Capture the cell that displays the provided text and extract its (X, Y) central coordinate. 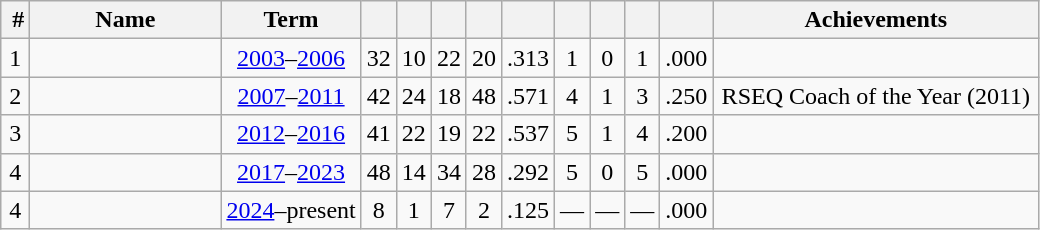
.313 (528, 58)
28 (484, 172)
RSEQ Coach of the Year (2011) (876, 96)
10 (414, 58)
.292 (528, 172)
20 (484, 58)
2003–2006 (291, 58)
.125 (528, 210)
34 (448, 172)
2017–2023 (291, 172)
18 (448, 96)
7 (448, 210)
.537 (528, 134)
41 (378, 134)
.250 (686, 96)
Term (291, 20)
Name (126, 20)
2024–present (291, 210)
.200 (686, 134)
14 (414, 172)
19 (448, 134)
2007–2011 (291, 96)
# (16, 20)
8 (378, 210)
.571 (528, 96)
Achievements (876, 20)
32 (378, 58)
42 (378, 96)
24 (414, 96)
2012–2016 (291, 134)
